Capture the cell that displays the provided text and extract its (x, y) central coordinate. 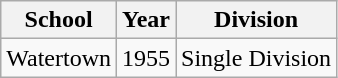
Single Division (256, 58)
Year (146, 20)
Division (256, 20)
School (59, 20)
1955 (146, 58)
Watertown (59, 58)
